Search for the cell housing the specified text and yield its [X, Y] center coordinate. 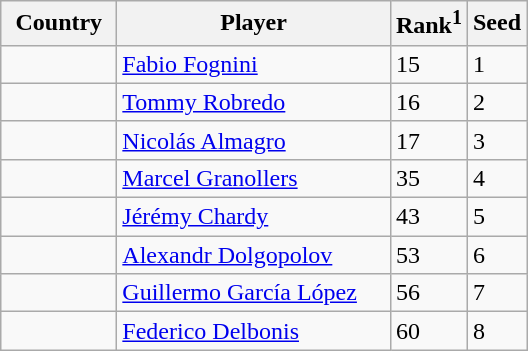
4 [496, 178]
Fabio Fognini [254, 64]
Country [59, 24]
16 [428, 102]
Federico Delbonis [254, 331]
60 [428, 331]
17 [428, 140]
43 [428, 217]
Seed [496, 24]
8 [496, 331]
Marcel Granollers [254, 178]
53 [428, 255]
Alexandr Dolgopolov [254, 255]
Guillermo García López [254, 293]
Player [254, 24]
Nicolás Almagro [254, 140]
7 [496, 293]
1 [496, 64]
56 [428, 293]
Jérémy Chardy [254, 217]
3 [496, 140]
Tommy Robredo [254, 102]
15 [428, 64]
6 [496, 255]
2 [496, 102]
Rank1 [428, 24]
35 [428, 178]
5 [496, 217]
